Capture the cell that displays the provided text and extract its [x, y] central coordinate. 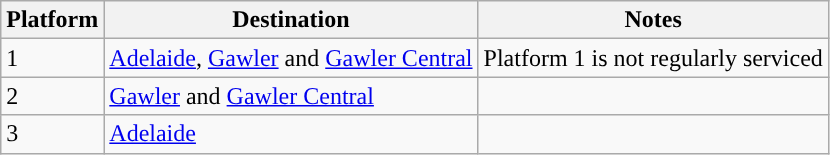
Adelaide, Gawler and Gawler Central [291, 58]
Gawler and Gawler Central [291, 96]
2 [52, 96]
Platform [52, 20]
1 [52, 58]
Platform 1 is not regularly serviced [653, 58]
Notes [653, 20]
Adelaide [291, 134]
Destination [291, 20]
3 [52, 134]
